Provide the (X, Y) coordinate of the cell's center where the given text is located.  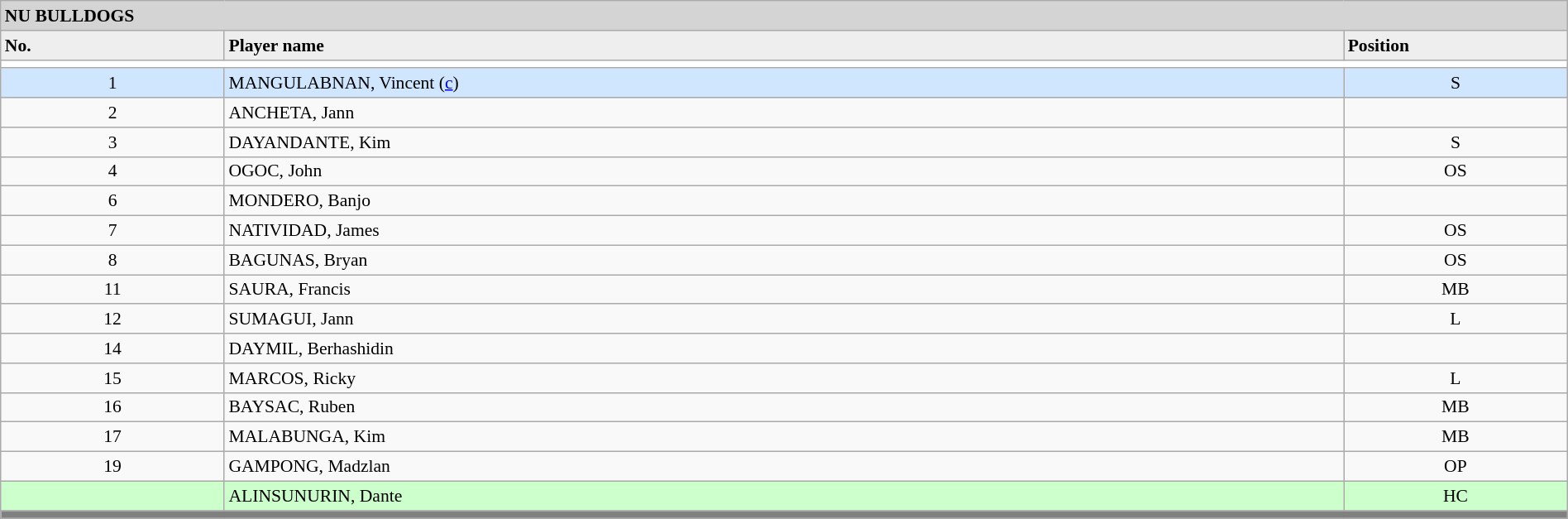
Player name (784, 46)
11 (112, 290)
1 (112, 84)
GAMPONG, Madzlan (784, 467)
12 (112, 320)
17 (112, 437)
OGOC, John (784, 171)
DAYANDANTE, Kim (784, 142)
MALABUNGA, Kim (784, 437)
SUMAGUI, Jann (784, 320)
DAYMIL, Berhashidin (784, 348)
BAYSAC, Ruben (784, 407)
SAURA, Francis (784, 290)
MANGULABNAN, Vincent (c) (784, 84)
ALINSUNURIN, Dante (784, 496)
15 (112, 378)
NATIVIDAD, James (784, 231)
BAGUNAS, Bryan (784, 260)
MARCOS, Ricky (784, 378)
6 (112, 201)
Position (1456, 46)
ANCHETA, Jann (784, 113)
3 (112, 142)
NU BULLDOGS (784, 16)
7 (112, 231)
19 (112, 467)
16 (112, 407)
4 (112, 171)
No. (112, 46)
8 (112, 260)
HC (1456, 496)
MONDERO, Banjo (784, 201)
OP (1456, 467)
2 (112, 113)
14 (112, 348)
